Extract the [X, Y] coordinate from the center of the cell holding the provided text.  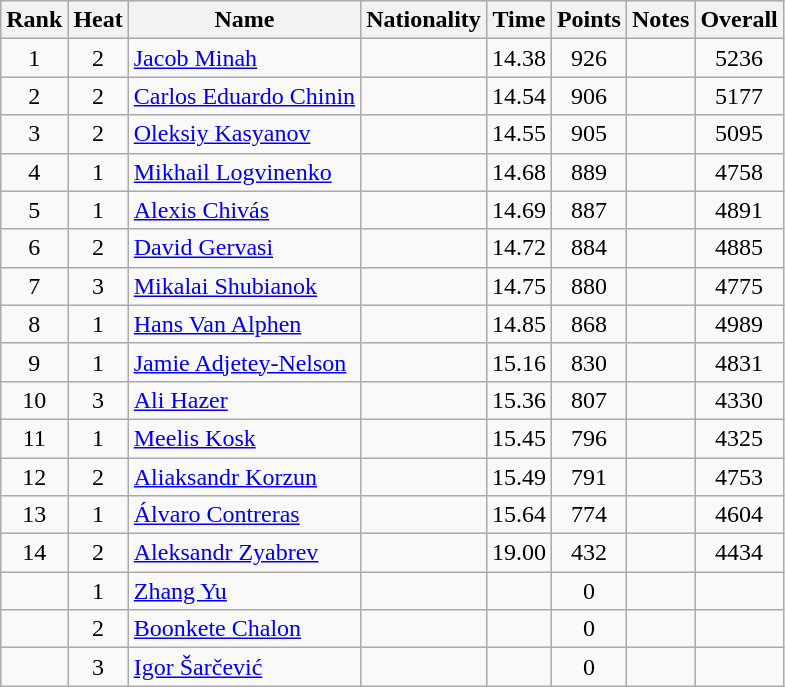
905 [588, 134]
Mikalai Shubianok [244, 286]
9 [34, 362]
4330 [739, 400]
Meelis Kosk [244, 438]
884 [588, 248]
Igor Šarčević [244, 667]
880 [588, 286]
15.64 [518, 515]
15.36 [518, 400]
Nationality [424, 20]
14.55 [518, 134]
6 [34, 248]
Boonkete Chalon [244, 629]
15.16 [518, 362]
Notes [660, 20]
4758 [739, 172]
14.54 [518, 96]
Hans Van Alphen [244, 324]
4775 [739, 286]
4 [34, 172]
10 [34, 400]
Time [518, 20]
14.68 [518, 172]
5095 [739, 134]
Overall [739, 20]
Aleksandr Zyabrev [244, 553]
8 [34, 324]
11 [34, 438]
Carlos Eduardo Chinin [244, 96]
Heat [98, 20]
4434 [739, 553]
774 [588, 515]
14.38 [518, 58]
15.45 [518, 438]
15.49 [518, 477]
Mikhail Logvinenko [244, 172]
Álvaro Contreras [244, 515]
14.69 [518, 210]
889 [588, 172]
4325 [739, 438]
868 [588, 324]
12 [34, 477]
4604 [739, 515]
14 [34, 553]
807 [588, 400]
Zhang Yu [244, 591]
432 [588, 553]
Points [588, 20]
830 [588, 362]
19.00 [518, 553]
4753 [739, 477]
4885 [739, 248]
4989 [739, 324]
Jacob Minah [244, 58]
926 [588, 58]
David Gervasi [244, 248]
791 [588, 477]
7 [34, 286]
5236 [739, 58]
13 [34, 515]
887 [588, 210]
Ali Hazer [244, 400]
14.85 [518, 324]
4831 [739, 362]
Alexis Chivás [244, 210]
Oleksiy Kasyanov [244, 134]
14.75 [518, 286]
Aliaksandr Korzun [244, 477]
4891 [739, 210]
14.72 [518, 248]
Rank [34, 20]
Name [244, 20]
906 [588, 96]
796 [588, 438]
Jamie Adjetey-Nelson [244, 362]
5 [34, 210]
5177 [739, 96]
